Return (X, Y) of the center of cell containing provided text 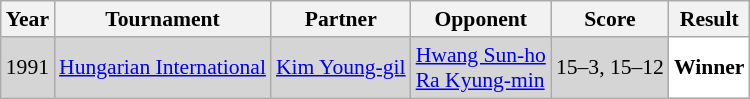
Tournament (162, 19)
Score (610, 19)
Partner (341, 19)
15–3, 15–12 (610, 68)
Winner (710, 68)
Kim Young-gil (341, 68)
1991 (28, 68)
Hwang Sun-ho Ra Kyung-min (481, 68)
Year (28, 19)
Hungarian International (162, 68)
Result (710, 19)
Opponent (481, 19)
